Extract the [X, Y] coordinate from the center of the cell holding the provided text.  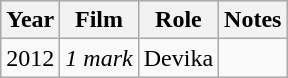
1 mark [99, 58]
Year [30, 20]
Notes [253, 20]
Devika [178, 58]
Role [178, 20]
2012 [30, 58]
Film [99, 20]
